Return (X, Y) of the center of cell containing provided text 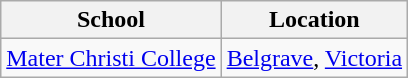
Location (314, 20)
Mater Christi College (111, 58)
Belgrave, Victoria (314, 58)
School (111, 20)
